Find where the given text appears and provide that cell's center as (x, y) coordinate. 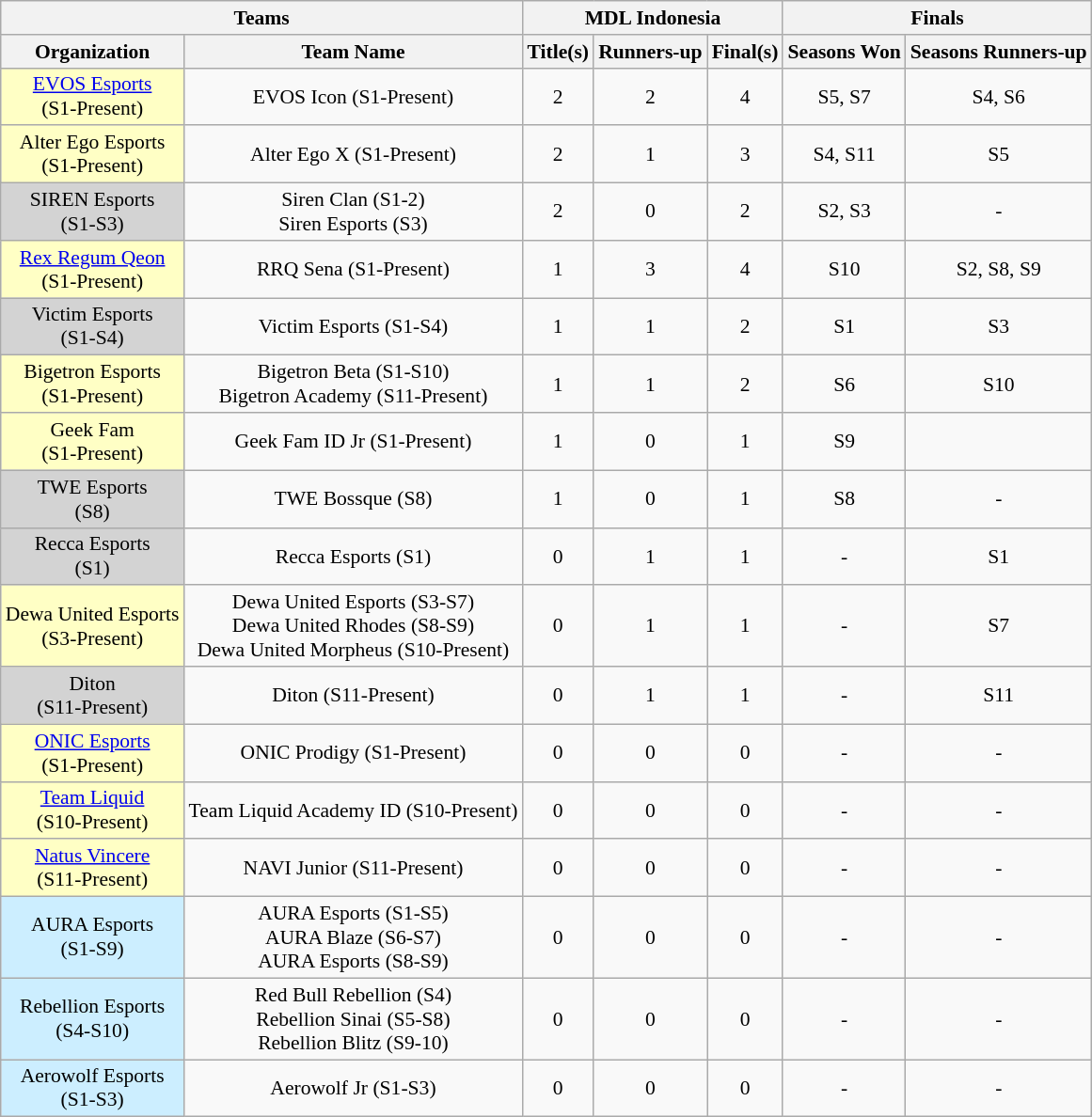
S3 (999, 327)
SIREN Esports (S1-S3) (92, 212)
Seasons Won (844, 52)
Organization (92, 52)
Bigetron Esports (S1-Present) (92, 384)
Teams (261, 18)
Rebellion Esports (S4-S10) (92, 1019)
AURA Esports (S1-S5) AURA Blaze (S6-S7) AURA Esports (S8-S9) (354, 938)
S4, S6 (999, 96)
Rex Regum Qeon (S1-Present) (92, 269)
S7 (999, 626)
Aerowolf Jr (S1-S3) (354, 1089)
Alter Ego X (S1-Present) (354, 154)
Dewa United Esports (S3-Present) (92, 626)
S2, S8, S9 (999, 269)
ONIC Prodigy (S1-Present) (354, 752)
Team Liquid (S10-Present) (92, 810)
Aerowolf Esports (S1-S3) (92, 1089)
Title(s) (558, 52)
RRQ Sena (S1-Present) (354, 269)
Siren Clan (S1-2) Siren Esports (S3) (354, 212)
AURA Esports (S1-S9) (92, 938)
MDL Indonesia (653, 18)
Alter Ego Esports (S1-Present) (92, 154)
S5, S7 (844, 96)
S6 (844, 384)
S8 (844, 498)
TWE Esports (S8) (92, 498)
S2, S3 (844, 212)
Bigetron Beta (S1-S10) Bigetron Academy (S11-Present) (354, 384)
S4, S11 (844, 154)
ONIC Esports (S1-Present) (92, 752)
Team Liquid Academy ID (S10-Present) (354, 810)
Red Bull Rebellion (S4) Rebellion Sinai (S5-S8) Rebellion Blitz (S9-10) (354, 1019)
NAVI Junior (S11-Present) (354, 869)
S11 (999, 696)
EVOS Esports (S1-Present) (92, 96)
Team Name (354, 52)
Natus Vincere (S11-Present) (92, 869)
Seasons Runners-up (999, 52)
Geek Fam ID Jr (S1-Present) (354, 442)
Finals (937, 18)
Final(s) (745, 52)
Dewa United Esports (S3-S7) Dewa United Rhodes (S8-S9) Dewa United Morpheus (S10-Present) (354, 626)
Geek Fam (S1-Present) (92, 442)
S5 (999, 154)
Runners-up (650, 52)
S9 (844, 442)
TWE Bossque (S8) (354, 498)
EVOS Icon (S1-Present) (354, 96)
